Find where the given text appears and provide that cell's center as (X, Y) coordinate. 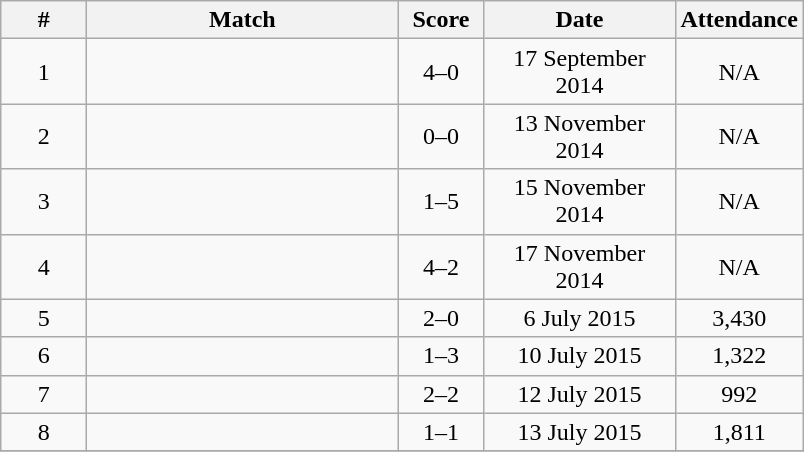
Attendance (739, 20)
5 (44, 318)
0–0 (441, 136)
10 July 2015 (580, 356)
2 (44, 136)
17 September 2014 (580, 72)
Match (242, 20)
12 July 2015 (580, 394)
992 (739, 394)
3,430 (739, 318)
1–5 (441, 202)
2–2 (441, 394)
8 (44, 432)
3 (44, 202)
17 November 2014 (580, 266)
4–0 (441, 72)
1,322 (739, 356)
1 (44, 72)
15 November 2014 (580, 202)
Date (580, 20)
7 (44, 394)
6 (44, 356)
Score (441, 20)
1–3 (441, 356)
2–0 (441, 318)
4 (44, 266)
6 July 2015 (580, 318)
1–1 (441, 432)
4–2 (441, 266)
1,811 (739, 432)
13 July 2015 (580, 432)
13 November 2014 (580, 136)
# (44, 20)
